Return the (X, Y) coordinate for the center point of the cell that contains the specified text.  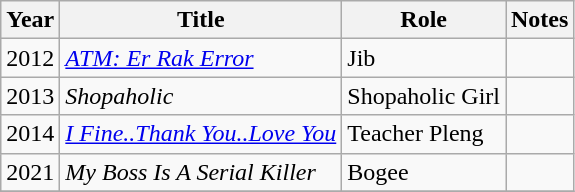
2012 (30, 58)
Title (201, 20)
Teacher Pleng (424, 134)
My Boss Is A Serial Killer (201, 172)
2013 (30, 96)
Shopaholic Girl (424, 96)
ATM: Er Rak Error (201, 58)
Role (424, 20)
2021 (30, 172)
Shopaholic (201, 96)
Bogee (424, 172)
2014 (30, 134)
Year (30, 20)
Notes (540, 20)
I Fine..Thank You..Love You (201, 134)
Jib (424, 58)
